Scan for the cell matching the given text and deliver its [x, y] coordinate at center. 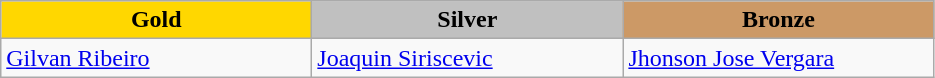
Joaquin Siriscevic [468, 58]
Gold [156, 20]
Gilvan Ribeiro [156, 58]
Jhonson Jose Vergara [778, 58]
Bronze [778, 20]
Silver [468, 20]
